Scan for the cell matching the given text and deliver its (x, y) coordinate at center. 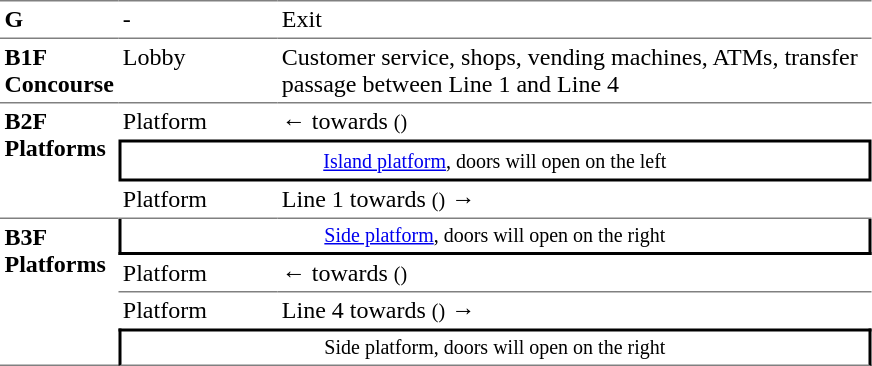
- (198, 19)
Customer service, shops, vending machines, ATMs, transfer passage between Line 1 and Line 4 (574, 71)
Line 4 towards () → (574, 310)
B2FPlatforms (59, 162)
B3FPlatforms (59, 292)
Exit (574, 19)
G (59, 19)
Island platform, doors will open on the left (494, 161)
B1FConcourse (59, 71)
Line 1 towards () → (574, 201)
Lobby (198, 71)
